From the cell containing the given text, extract its center point as (X, Y) coordinate. 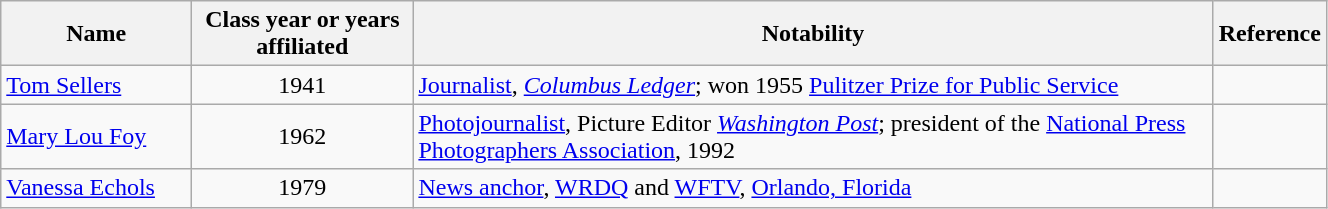
1962 (302, 136)
Reference (1270, 34)
Photojournalist, Picture Editor Washington Post; president of the National Press Photographers Association, 1992 (813, 136)
Notability (813, 34)
Mary Lou Foy (96, 136)
Tom Sellers (96, 85)
News anchor, WRDQ and WFTV, Orlando, Florida (813, 188)
Journalist, Columbus Ledger; won 1955 Pulitzer Prize for Public Service (813, 85)
Name (96, 34)
Class year or years affiliated (302, 34)
1979 (302, 188)
1941 (302, 85)
Vanessa Echols (96, 188)
